For the text-containing cell, return its midpoint in [X, Y] coordinate format. 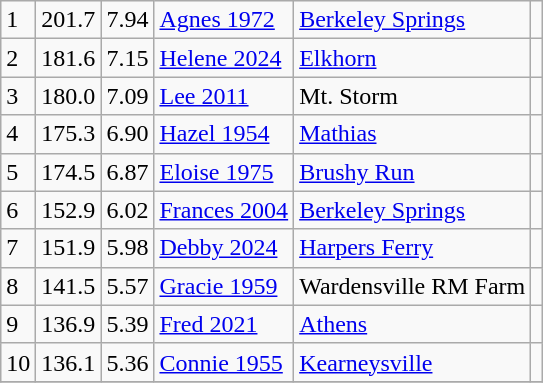
Eloise 1975 [224, 172]
Frances 2004 [224, 210]
6 [18, 210]
Harpers Ferry [412, 248]
181.6 [68, 58]
174.5 [68, 172]
136.9 [68, 324]
Athens [412, 324]
6.02 [128, 210]
1 [18, 20]
Wardensville RM Farm [412, 286]
4 [18, 134]
9 [18, 324]
7.15 [128, 58]
180.0 [68, 96]
Mathias [412, 134]
152.9 [68, 210]
7.94 [128, 20]
Gracie 1959 [224, 286]
151.9 [68, 248]
Lee 2011 [224, 96]
201.7 [68, 20]
Connie 1955 [224, 362]
2 [18, 58]
7 [18, 248]
Kearneysville [412, 362]
Hazel 1954 [224, 134]
5.39 [128, 324]
7.09 [128, 96]
6.87 [128, 172]
10 [18, 362]
Debby 2024 [224, 248]
5 [18, 172]
6.90 [128, 134]
5.98 [128, 248]
Elkhorn [412, 58]
Agnes 1972 [224, 20]
Helene 2024 [224, 58]
8 [18, 286]
175.3 [68, 134]
5.57 [128, 286]
Fred 2021 [224, 324]
136.1 [68, 362]
141.5 [68, 286]
Mt. Storm [412, 96]
Brushy Run [412, 172]
3 [18, 96]
5.36 [128, 362]
